Provide the (x, y) coordinate of the cell's center where the given text is located.  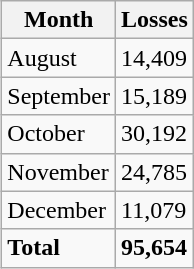
December (59, 210)
15,189 (155, 96)
11,079 (155, 210)
Month (59, 20)
Losses (155, 20)
14,409 (155, 58)
October (59, 134)
November (59, 172)
September (59, 96)
August (59, 58)
Total (59, 248)
24,785 (155, 172)
95,654 (155, 248)
30,192 (155, 134)
